Return [X, Y] of the center of cell containing provided text 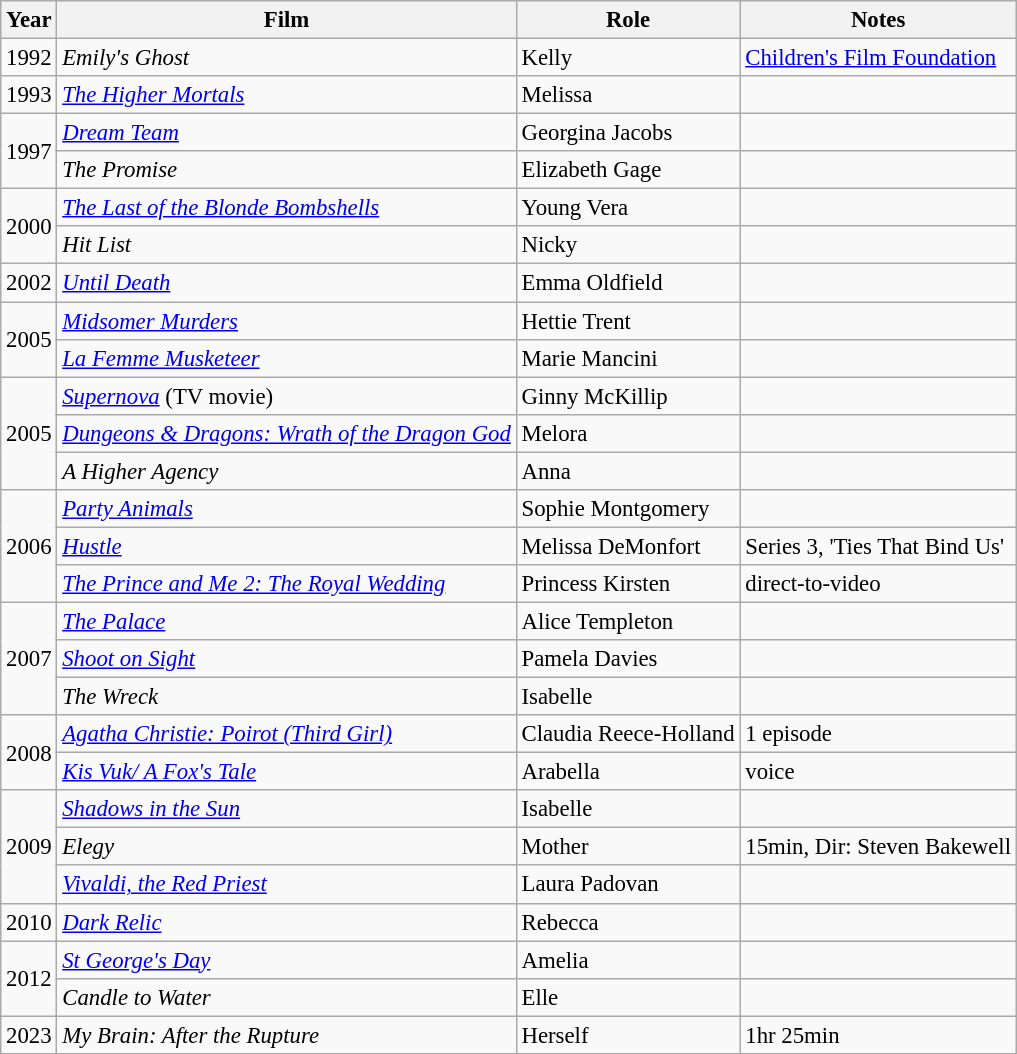
2010 [29, 922]
The Prince and Me 2: The Royal Wedding [286, 584]
2009 [29, 846]
2002 [29, 283]
La Femme Musketeer [286, 358]
1992 [29, 58]
direct-to-video [878, 584]
Elle [628, 997]
Hit List [286, 245]
Ginny McKillip [628, 396]
Party Animals [286, 509]
The Promise [286, 170]
Notes [878, 20]
Kelly [628, 58]
Shoot on Sight [286, 659]
Year [29, 20]
Dream Team [286, 133]
Midsomer Murders [286, 321]
Sophie Montgomery [628, 509]
Vivaldi, the Red Priest [286, 885]
Princess Kirsten [628, 584]
2023 [29, 1035]
2007 [29, 658]
1997 [29, 152]
2008 [29, 752]
Rebecca [628, 922]
Emily's Ghost [286, 58]
Until Death [286, 283]
Pamela Davies [628, 659]
Marie Mancini [628, 358]
Arabella [628, 772]
Elizabeth Gage [628, 170]
Georgina Jacobs [628, 133]
Elegy [286, 847]
1hr 25min [878, 1035]
1993 [29, 95]
St George's Day [286, 960]
The Last of the Blonde Bombshells [286, 208]
1 episode [878, 734]
Role [628, 20]
Amelia [628, 960]
A Higher Agency [286, 471]
Alice Templeton [628, 621]
Nicky [628, 245]
Series 3, 'Ties That Bind Us' [878, 546]
Shadows in the Sun [286, 809]
Dungeons & Dragons: Wrath of the Dragon God [286, 433]
Agatha Christie: Poirot (Third Girl) [286, 734]
Candle to Water [286, 997]
Laura Padovan [628, 885]
Young Vera [628, 208]
The Palace [286, 621]
Children's Film Foundation [878, 58]
Dark Relic [286, 922]
Film [286, 20]
Hustle [286, 546]
Claudia Reece-Holland [628, 734]
Supernova (TV movie) [286, 396]
15min, Dir: Steven Bakewell [878, 847]
2006 [29, 546]
2012 [29, 978]
Anna [628, 471]
2000 [29, 226]
Kis Vuk/ A Fox's Tale [286, 772]
My Brain: After the Rupture [286, 1035]
Emma Oldfield [628, 283]
The Wreck [286, 697]
Hettie Trent [628, 321]
The Higher Mortals [286, 95]
Melissa DeMonfort [628, 546]
voice [878, 772]
Mother [628, 847]
Melora [628, 433]
Herself [628, 1035]
Melissa [628, 95]
